Find where the given text appears and provide that cell's center as (X, Y) coordinate. 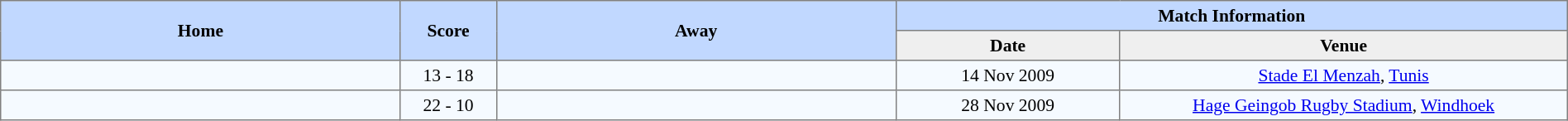
22 - 10 (448, 105)
28 Nov 2009 (1007, 105)
Stade El Menzah, Tunis (1343, 75)
13 - 18 (448, 75)
Home (200, 31)
Match Information (1231, 16)
Date (1007, 46)
Away (696, 31)
14 Nov 2009 (1007, 75)
Score (448, 31)
Venue (1343, 46)
Hage Geingob Rugby Stadium, Windhoek (1343, 105)
